Provide the (X, Y) coordinate of the cell's center where the given text is located.  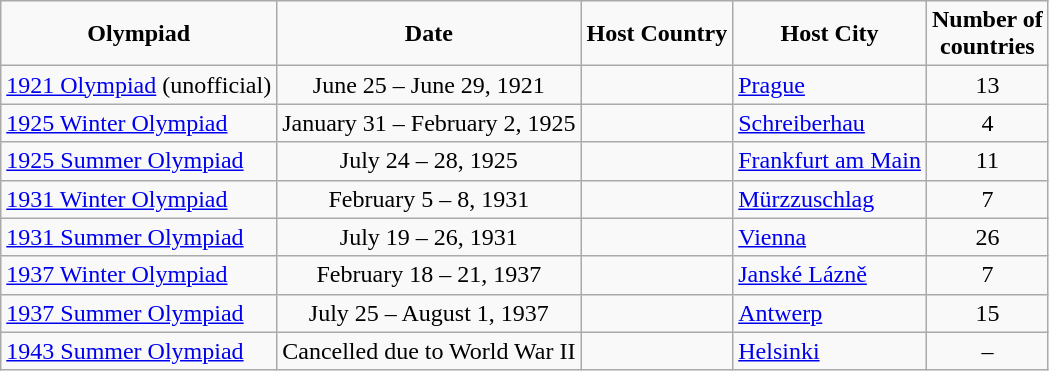
1937 Summer Olympiad (139, 313)
1925 Summer Olympiad (139, 161)
1921 Olympiad (unofficial) (139, 85)
July 25 – August 1, 1937 (429, 313)
Helsinki (830, 351)
13 (987, 85)
Cancelled due to World War II (429, 351)
Schreiberhau (830, 123)
June 25 – June 29, 1921 (429, 85)
January 31 – February 2, 1925 (429, 123)
1931 Summer Olympiad (139, 237)
February 18 – 21, 1937 (429, 275)
February 5 – 8, 1931 (429, 199)
11 (987, 161)
15 (987, 313)
1937 Winter Olympiad (139, 275)
July 19 – 26, 1931 (429, 237)
1943 Summer Olympiad (139, 351)
26 (987, 237)
1925 Winter Olympiad (139, 123)
Antwerp (830, 313)
Host City (830, 34)
Host Country (657, 34)
– (987, 351)
Olympiad (139, 34)
4 (987, 123)
Prague (830, 85)
Frankfurt am Main (830, 161)
Vienna (830, 237)
July 24 – 28, 1925 (429, 161)
1931 Winter Olympiad (139, 199)
Date (429, 34)
Janské Lázně (830, 275)
Mürzzuschlag (830, 199)
Number of countries (987, 34)
